Return the [X, Y] coordinate for the center point of the cell that contains the specified text.  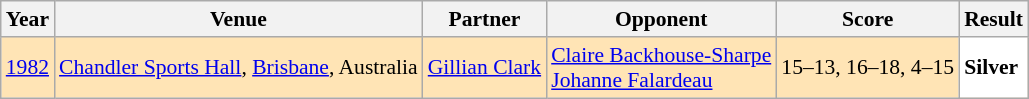
Partner [484, 19]
Score [868, 19]
1982 [28, 68]
Gillian Clark [484, 68]
Claire Backhouse-Sharpe Johanne Falardeau [661, 68]
Chandler Sports Hall, Brisbane, Australia [238, 68]
Venue [238, 19]
Year [28, 19]
Result [994, 19]
Silver [994, 68]
15–13, 16–18, 4–15 [868, 68]
Opponent [661, 19]
